Pinpoint the cell where the given text exists, returning its (X, Y) midpoint coordinate. 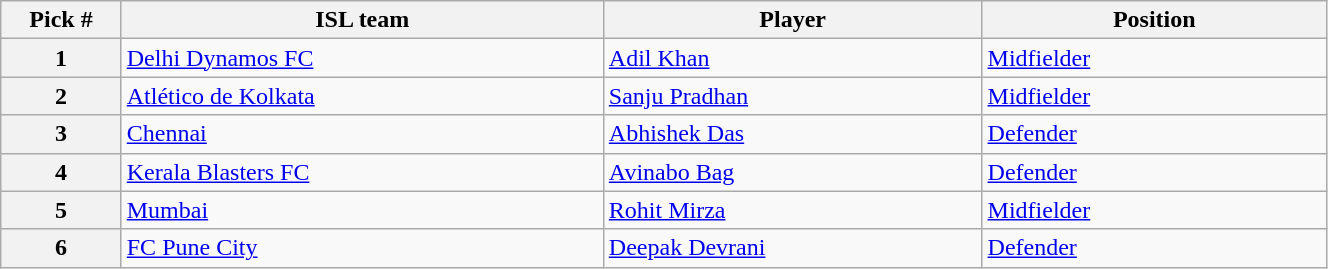
Sanju Pradhan (792, 96)
Delhi Dynamos FC (362, 58)
Chennai (362, 134)
Adil Khan (792, 58)
FC Pune City (362, 248)
Position (1154, 20)
1 (61, 58)
Mumbai (362, 210)
2 (61, 96)
ISL team (362, 20)
Player (792, 20)
3 (61, 134)
Avinabo Bag (792, 172)
4 (61, 172)
Kerala Blasters FC (362, 172)
6 (61, 248)
5 (61, 210)
Rohit Mirza (792, 210)
Abhishek Das (792, 134)
Atlético de Kolkata (362, 96)
Pick # (61, 20)
Deepak Devrani (792, 248)
